For the text-containing cell, return its midpoint in [X, Y] coordinate format. 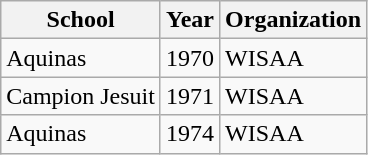
1974 [190, 134]
Campion Jesuit [81, 96]
School [81, 20]
Year [190, 20]
1971 [190, 96]
Organization [294, 20]
1970 [190, 58]
